From the cell containing the given text, extract its center point as (x, y) coordinate. 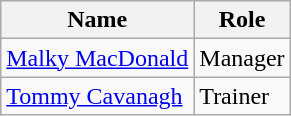
Tommy Cavanagh (98, 96)
Manager (242, 58)
Malky MacDonald (98, 58)
Name (98, 20)
Role (242, 20)
Trainer (242, 96)
